Pinpoint the cell where the given text exists, returning its (X, Y) midpoint coordinate. 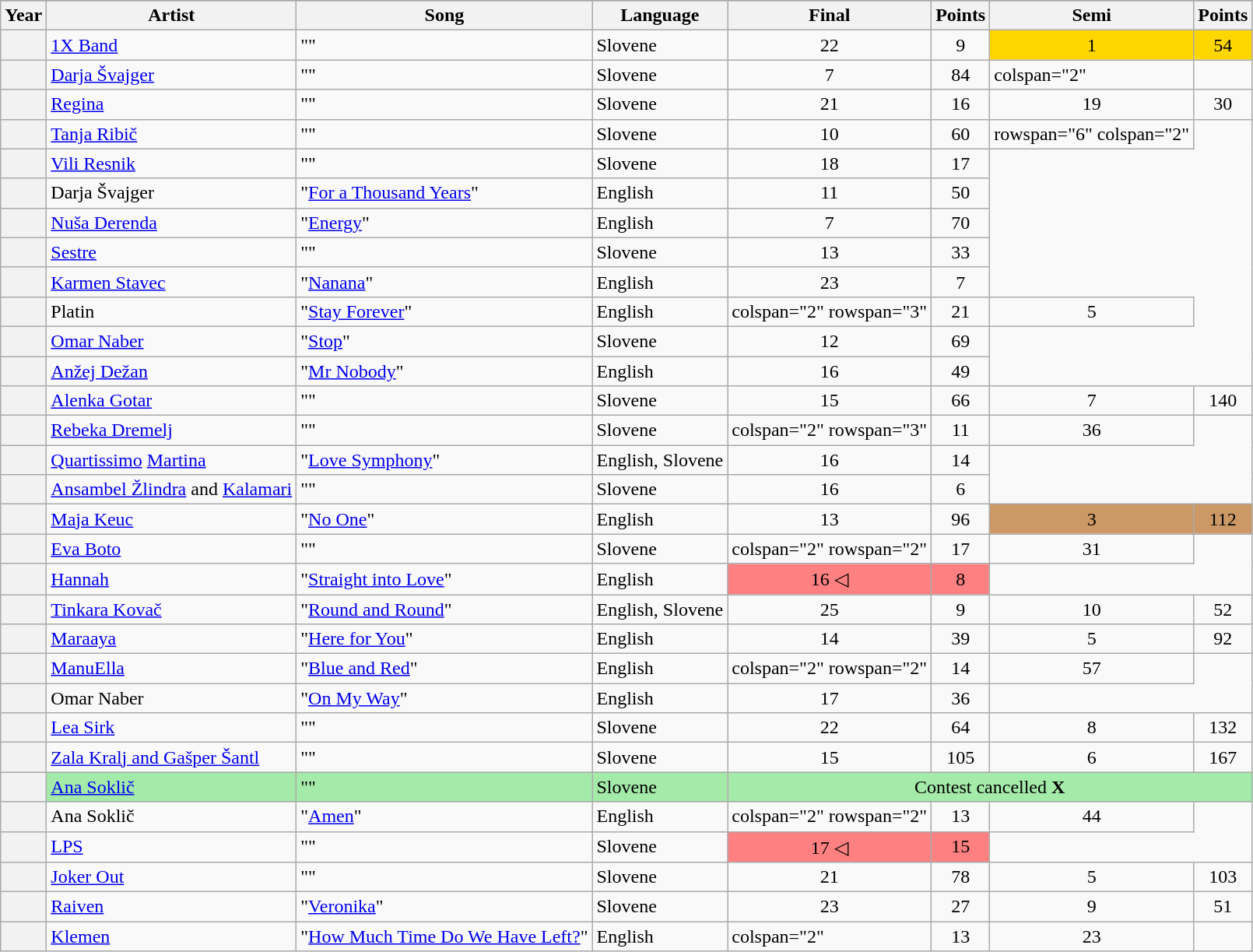
19 (1092, 104)
Language (660, 16)
18 (830, 163)
44 (1092, 817)
Nuša Derenda (171, 223)
"Nanana" (444, 282)
1X Band (171, 45)
132 (1223, 728)
112 (1223, 519)
39 (960, 639)
"Stop" (444, 341)
1 (1092, 45)
"How Much Time Do We Have Left?" (444, 936)
Semi (1092, 16)
33 (960, 252)
27 (960, 907)
Zala Kralj and Gašper Šantl (171, 757)
Hannah (171, 579)
54 (1223, 45)
Artist (171, 16)
Quartissimo Martina (171, 460)
"Energy" (444, 223)
49 (960, 371)
16 ◁ (830, 579)
Klemen (171, 936)
3 (1092, 519)
96 (960, 519)
52 (1223, 609)
Regina (171, 104)
Maraaya (171, 639)
Raiven (171, 907)
Eva Boto (171, 549)
Rebeka Dremelj (171, 430)
64 (960, 728)
Alenka Gotar (171, 401)
Joker Out (171, 877)
Lea Sirk (171, 728)
51 (1223, 907)
31 (1092, 549)
"Here for You" (444, 639)
"Round and Round" (444, 609)
57 (1092, 669)
Song (444, 16)
"Straight into Love" (444, 579)
25 (830, 609)
Platin (171, 311)
105 (960, 757)
Maja Keuc (171, 519)
ManuElla (171, 669)
69 (960, 341)
"Mr Nobody" (444, 371)
Contest cancelled X (990, 787)
84 (960, 75)
"Stay Forever" (444, 311)
66 (960, 401)
50 (960, 193)
"Love Symphony" (444, 460)
Sestre (171, 252)
"No One" (444, 519)
92 (1223, 639)
60 (960, 134)
Year (23, 16)
Anžej Dežan (171, 371)
12 (830, 341)
17 ◁ (830, 847)
Vili Resnik (171, 163)
140 (1223, 401)
rowspan="6" colspan="2" (1092, 134)
"Veronika" (444, 907)
Tinkara Kovač (171, 609)
Karmen Stavec (171, 282)
"For a Thousand Years" (444, 193)
167 (1223, 757)
LPS (171, 847)
70 (960, 223)
"On My Way" (444, 698)
103 (1223, 877)
Ansambel Žlindra and Kalamari (171, 490)
78 (960, 877)
"Amen" (444, 817)
Final (830, 16)
30 (1223, 104)
"Blue and Red" (444, 669)
Tanja Ribič (171, 134)
